From the cell containing the given text, extract its center point as (x, y) coordinate. 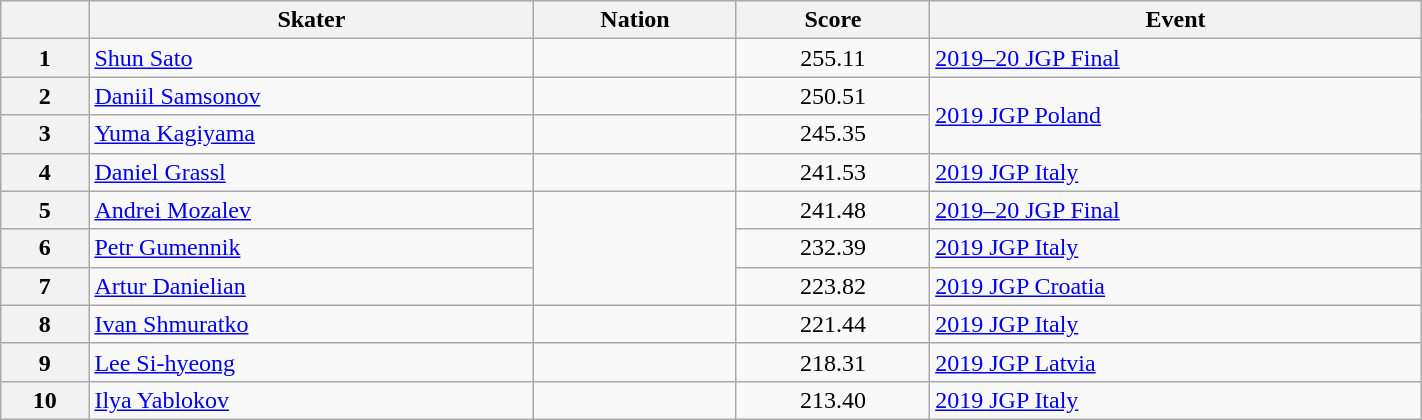
Daniil Samsonov (312, 96)
6 (45, 248)
10 (45, 400)
8 (45, 324)
2019 JGP Croatia (1176, 286)
1 (45, 58)
Yuma Kagiyama (312, 134)
2 (45, 96)
255.11 (833, 58)
3 (45, 134)
250.51 (833, 96)
Artur Danielian (312, 286)
223.82 (833, 286)
Ilya Yablokov (312, 400)
245.35 (833, 134)
9 (45, 362)
5 (45, 210)
241.53 (833, 172)
Andrei Mozalev (312, 210)
Lee Si-hyeong (312, 362)
221.44 (833, 324)
2019 JGP Poland (1176, 115)
218.31 (833, 362)
7 (45, 286)
2019 JGP Latvia (1176, 362)
Nation (635, 20)
Daniel Grassl (312, 172)
Score (833, 20)
Petr Gumennik (312, 248)
Event (1176, 20)
Ivan Shmuratko (312, 324)
Skater (312, 20)
241.48 (833, 210)
213.40 (833, 400)
232.39 (833, 248)
4 (45, 172)
Shun Sato (312, 58)
